Extract the (X, Y) coordinate from the center of the cell holding the provided text.  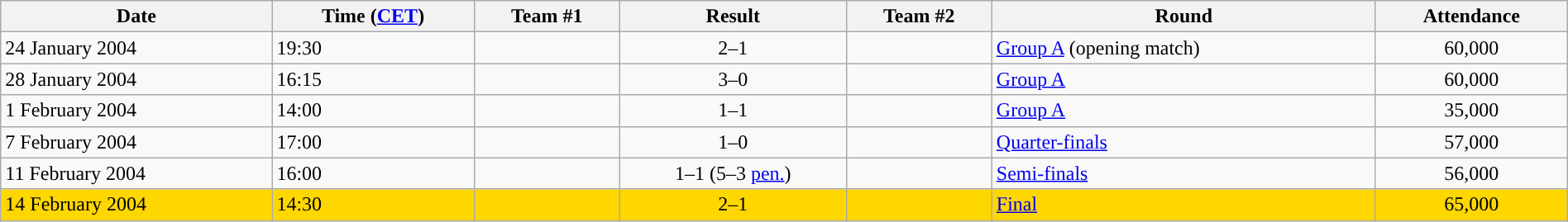
24 January 2004 (136, 48)
1–0 (733, 142)
Group A (opening match) (1183, 48)
Team #2 (919, 17)
Final (1183, 205)
14:00 (373, 111)
Attendance (1471, 17)
1 February 2004 (136, 111)
11 February 2004 (136, 173)
17:00 (373, 142)
Semi-finals (1183, 173)
57,000 (1471, 142)
1–1 (733, 111)
14:30 (373, 205)
16:00 (373, 173)
28 January 2004 (136, 79)
Result (733, 17)
Round (1183, 17)
Time (CET) (373, 17)
7 February 2004 (136, 142)
Team #1 (547, 17)
Quarter-finals (1183, 142)
14 February 2004 (136, 205)
3–0 (733, 79)
19:30 (373, 48)
56,000 (1471, 173)
65,000 (1471, 205)
Date (136, 17)
16:15 (373, 79)
1–1 (5–3 pen.) (733, 173)
35,000 (1471, 111)
